From the cell containing the given text, extract its center point as (x, y) coordinate. 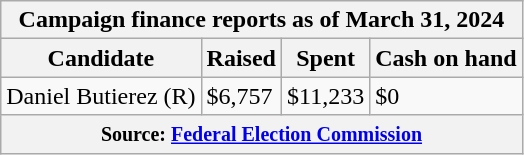
Campaign finance reports as of March 31, 2024 (262, 20)
Spent (325, 58)
$6,757 (241, 96)
Raised (241, 58)
Cash on hand (446, 58)
Daniel Butierez (R) (101, 96)
$11,233 (325, 96)
$0 (446, 96)
Candidate (101, 58)
Source: Federal Election Commission (262, 134)
